Return the (x, y) coordinate for the center point of the cell that contains the specified text.  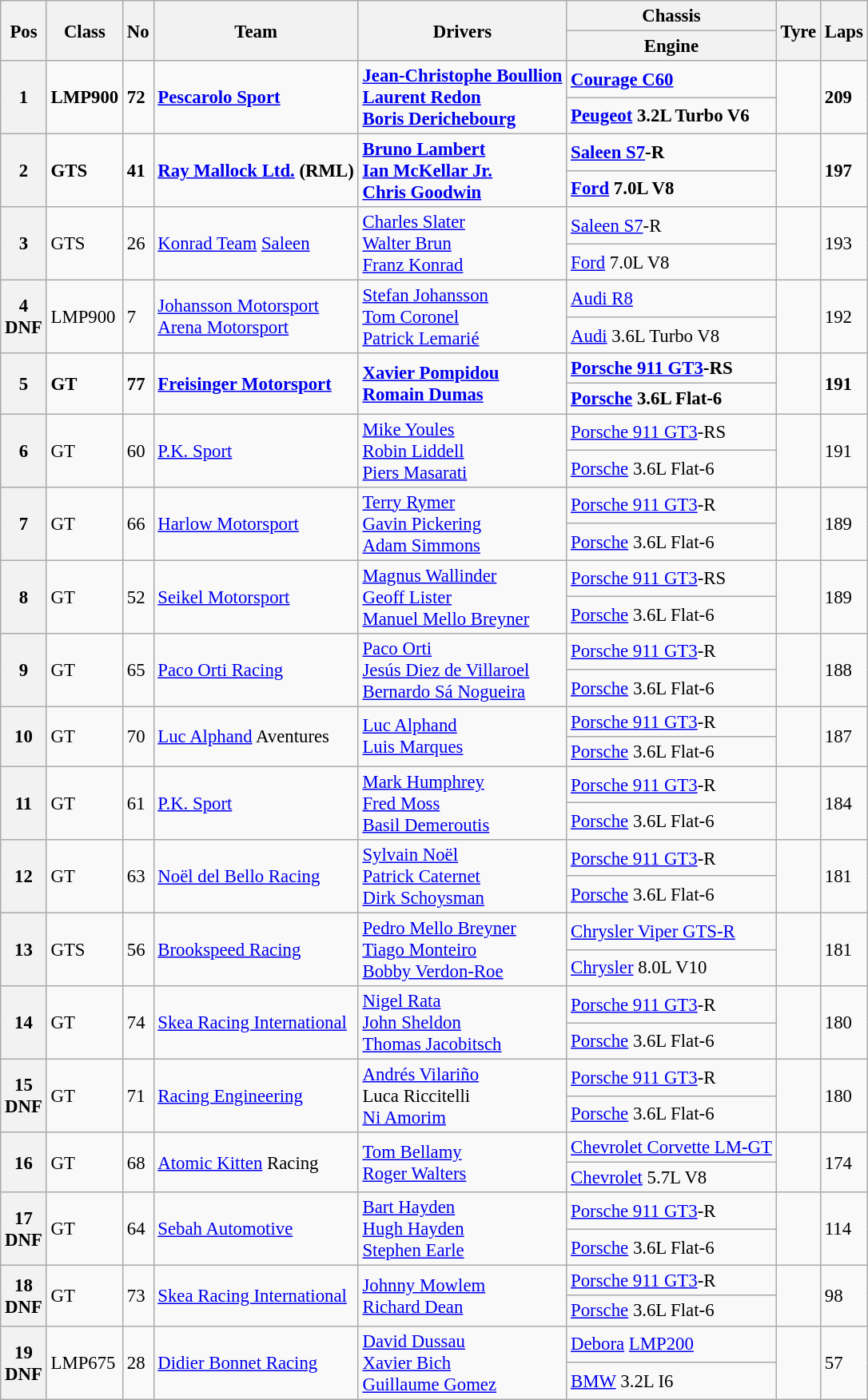
Mark Humphrey Fred Moss Basil Demeroutis (462, 803)
Sylvain Noël Patrick Caternet Dirk Schoysman (462, 877)
4DNF (24, 317)
Konrad Team Saleen (256, 244)
Courage C60 (671, 79)
Team (256, 30)
57 (844, 1362)
74 (138, 1023)
Pedro Mello Breyner Tiago Monteiro Bobby Verdon-Roe (462, 949)
71 (138, 1096)
Chevrolet 5.7L V8 (671, 1178)
52 (138, 597)
66 (138, 523)
Laps (844, 30)
41 (138, 171)
184 (844, 803)
Drivers (462, 30)
Paco Orti Jesús Diez de Villaroel Bernardo Sá Nogueira (462, 670)
12 (24, 877)
Luc Alphand Luis Marques (462, 737)
Jean-Christophe Boullion Laurent Redon Boris Derichebourg (462, 97)
187 (844, 737)
Tom Bellamy Roger Walters (462, 1162)
Magnus Wallinder Geoff Lister Manuel Mello Breyner (462, 597)
56 (138, 949)
David Dussau Xavier Bich Guillaume Gomez (462, 1362)
98 (844, 1296)
Brookspeed Racing (256, 949)
13 (24, 949)
Nigel Rata John Sheldon Thomas Jacobitsch (462, 1023)
Chevrolet Corvette LM-GT (671, 1147)
Ray Mallock Ltd. (RML) (256, 171)
Chrysler 8.0L V10 (671, 968)
Tyre (798, 30)
1 (24, 97)
Peugeot 3.2L Turbo V6 (671, 116)
Audi R8 (671, 299)
197 (844, 171)
Bart Hayden Hugh Hayden Stephen Earle (462, 1229)
9 (24, 670)
192 (844, 317)
3 (24, 244)
2 (24, 171)
26 (138, 244)
6 (24, 451)
Luc Alphand Aventures (256, 737)
Sebah Automotive (256, 1229)
Racing Engineering (256, 1096)
61 (138, 803)
Johnny Mowlem Richard Dean (462, 1296)
18DNF (24, 1296)
Bruno Lambert Ian McKellar Jr. Chris Goodwin (462, 171)
Atomic Kitten Racing (256, 1162)
19DNF (24, 1362)
16 (24, 1162)
No (138, 30)
Chrysler Viper GTS-R (671, 931)
114 (844, 1229)
72 (138, 97)
60 (138, 451)
65 (138, 670)
193 (844, 244)
Mike Youles Robin Liddell Piers Masarati (462, 451)
Seikel Motorsport (256, 597)
BMW 3.2L I6 (671, 1381)
Terry Rymer Gavin Pickering Adam Simmons (462, 523)
Stefan Johansson Tom Coronel Patrick Lemarié (462, 317)
14 (24, 1023)
Audi 3.6L Turbo V8 (671, 336)
Didier Bonnet Racing (256, 1362)
70 (138, 737)
28 (138, 1362)
10 (24, 737)
64 (138, 1229)
Engine (671, 46)
Paco Orti Racing (256, 670)
63 (138, 877)
17DNF (24, 1229)
Harlow Motorsport (256, 523)
Class (85, 30)
188 (844, 670)
LMP675 (85, 1362)
Debora LMP200 (671, 1344)
Johansson Motorsport Arena Motorsport (256, 317)
Noël del Bello Racing (256, 877)
68 (138, 1162)
Freisinger Motorsport (256, 384)
77 (138, 384)
Charles Slater Walter Brun Franz Konrad (462, 244)
15DNF (24, 1096)
174 (844, 1162)
73 (138, 1296)
Chassis (671, 16)
209 (844, 97)
Andrés Vilariño Luca Riccitelli Ni Amorim (462, 1096)
Pescarolo Sport (256, 97)
Xavier Pompidou Romain Dumas (462, 384)
11 (24, 803)
8 (24, 597)
5 (24, 384)
Pos (24, 30)
